Detect which cell encompasses the target text, then output its (x, y) center coordinate. 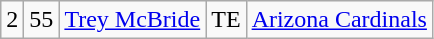
TE (226, 20)
Trey McBride (132, 20)
Arizona Cardinals (339, 20)
55 (42, 20)
2 (12, 20)
